Find where the given text appears and provide that cell's center as (x, y) coordinate. 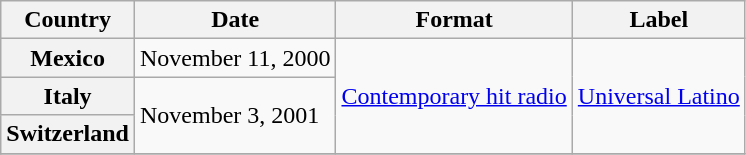
November 3, 2001 (234, 115)
Date (234, 20)
Format (454, 20)
Mexico (68, 58)
Universal Latino (658, 96)
Switzerland (68, 134)
November 11, 2000 (234, 58)
Contemporary hit radio (454, 96)
Label (658, 20)
Italy (68, 96)
Country (68, 20)
